Provide the [x, y] coordinate of the cell's center where the given text is located.  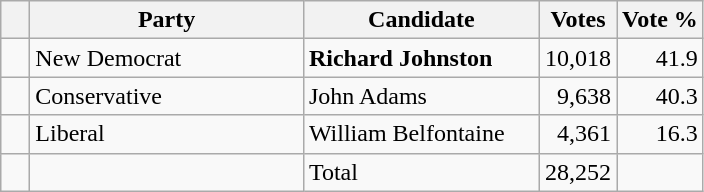
Total [421, 172]
William Belfontaine [421, 134]
New Democrat [167, 58]
9,638 [578, 96]
4,361 [578, 134]
Votes [578, 20]
40.3 [660, 96]
Vote % [660, 20]
Party [167, 20]
Conservative [167, 96]
10,018 [578, 58]
41.9 [660, 58]
John Adams [421, 96]
28,252 [578, 172]
Candidate [421, 20]
Liberal [167, 134]
16.3 [660, 134]
Richard Johnston [421, 58]
